For the text-containing cell, return its midpoint in [x, y] coordinate format. 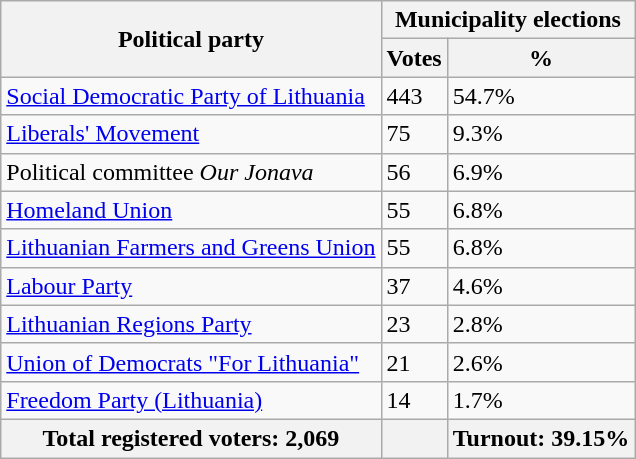
2.8% [541, 324]
6.9% [541, 172]
2.6% [541, 362]
54.7% [541, 96]
37 [414, 286]
Freedom Party (Lithuania) [191, 400]
Labour Party [191, 286]
% [541, 58]
1.7% [541, 400]
9.3% [541, 134]
Political party [191, 39]
Votes [414, 58]
Liberals' Movement [191, 134]
21 [414, 362]
Union of Democrats "For Lithuania" [191, 362]
23 [414, 324]
4.6% [541, 286]
Homeland Union [191, 210]
Social Democratic Party of Lithuania [191, 96]
14 [414, 400]
Lithuanian Regions Party [191, 324]
Turnout: 39.15% [541, 438]
443 [414, 96]
75 [414, 134]
56 [414, 172]
Municipality elections [508, 20]
Total registered voters: 2,069 [191, 438]
Lithuanian Farmers and Greens Union [191, 248]
Political committee Our Jonava [191, 172]
